Return (X, Y) of the center of cell containing provided text 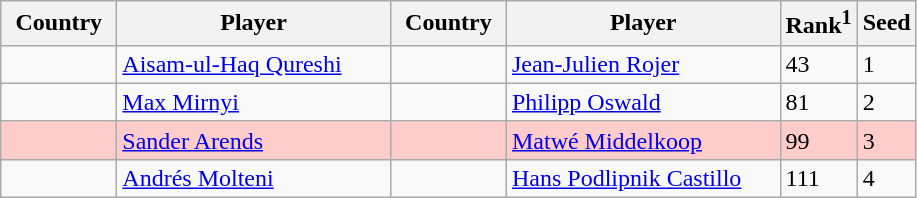
Matwé Middelkoop (643, 140)
3 (886, 140)
Seed (886, 24)
Hans Podlipnik Castillo (643, 178)
Sander Arends (254, 140)
43 (818, 64)
Andrés Molteni (254, 178)
Max Mirnyi (254, 102)
111 (818, 178)
2 (886, 102)
81 (818, 102)
99 (818, 140)
Jean-Julien Rojer (643, 64)
Rank1 (818, 24)
Aisam-ul-Haq Qureshi (254, 64)
4 (886, 178)
1 (886, 64)
Philipp Oswald (643, 102)
